Capture the cell that displays the provided text and extract its (X, Y) central coordinate. 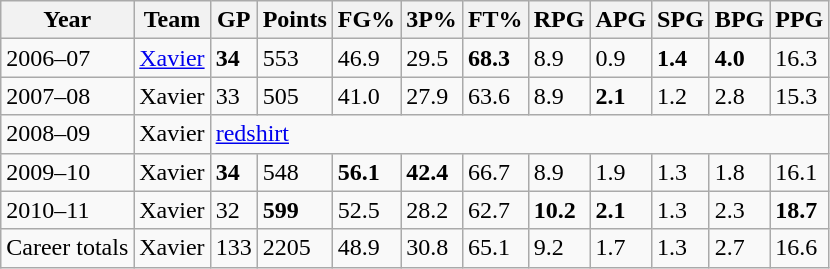
PPG (800, 20)
SPG (681, 20)
42.4 (432, 172)
66.7 (495, 172)
16.3 (800, 58)
15.3 (800, 96)
FG% (366, 20)
2205 (294, 248)
32 (234, 210)
2009–10 (68, 172)
56.1 (366, 172)
48.9 (366, 248)
2.3 (739, 210)
GP (234, 20)
RPG (559, 20)
18.7 (800, 210)
redshirt (520, 134)
0.9 (621, 58)
16.6 (800, 248)
3P% (432, 20)
62.7 (495, 210)
41.0 (366, 96)
28.2 (432, 210)
1.8 (739, 172)
1.9 (621, 172)
30.8 (432, 248)
16.1 (800, 172)
9.2 (559, 248)
BPG (739, 20)
2010–11 (68, 210)
2008–09 (68, 134)
63.6 (495, 96)
2006–07 (68, 58)
599 (294, 210)
1.4 (681, 58)
505 (294, 96)
2.7 (739, 248)
4.0 (739, 58)
Year (68, 20)
10.2 (559, 210)
APG (621, 20)
68.3 (495, 58)
Points (294, 20)
548 (294, 172)
29.5 (432, 58)
133 (234, 248)
FT% (495, 20)
46.9 (366, 58)
33 (234, 96)
1.7 (621, 248)
2007–08 (68, 96)
52.5 (366, 210)
1.2 (681, 96)
27.9 (432, 96)
Career totals (68, 248)
553 (294, 58)
65.1 (495, 248)
Team (172, 20)
2.8 (739, 96)
